Determine the (x, y) coordinate at the center of the cell enclosing the given text.  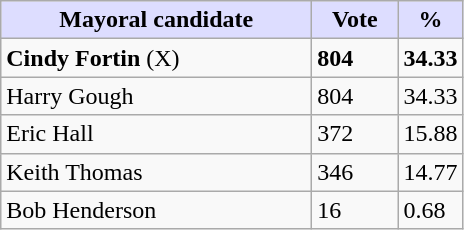
% (430, 20)
Vote (355, 20)
346 (355, 172)
Keith Thomas (156, 172)
Eric Hall (156, 134)
372 (355, 134)
15.88 (430, 134)
Mayoral candidate (156, 20)
16 (355, 210)
14.77 (430, 172)
0.68 (430, 210)
Bob Henderson (156, 210)
Cindy Fortin (X) (156, 58)
Harry Gough (156, 96)
